Output the [x, y] coordinate of the center of the cell containing the given text.  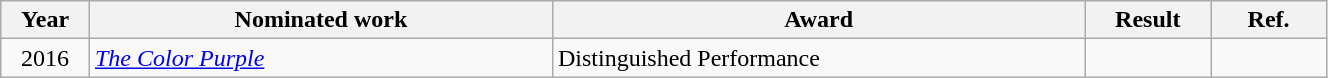
2016 [46, 58]
Ref. [1269, 20]
Nominated work [320, 20]
Distinguished Performance [818, 58]
Result [1148, 20]
Year [46, 20]
Award [818, 20]
The Color Purple [320, 58]
